Determine the (X, Y) coordinate at the center of the cell enclosing the given text.  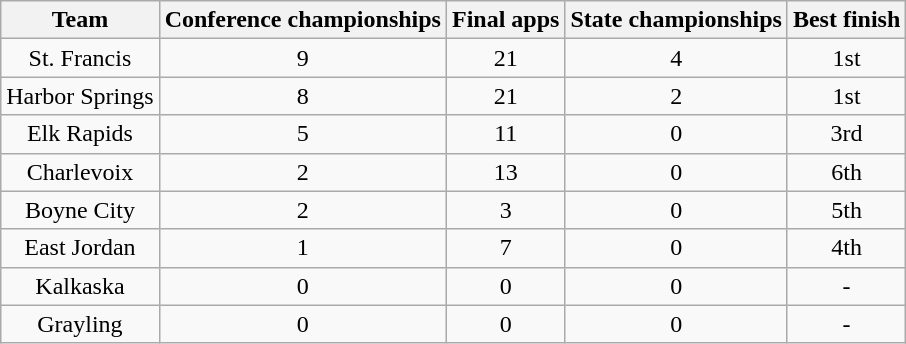
Grayling (80, 324)
Best finish (846, 20)
8 (302, 96)
Boyne City (80, 210)
7 (505, 248)
9 (302, 58)
6th (846, 172)
Conference championships (302, 20)
Harbor Springs (80, 96)
4th (846, 248)
Team (80, 20)
3rd (846, 134)
13 (505, 172)
Charlevoix (80, 172)
5 (302, 134)
4 (676, 58)
East Jordan (80, 248)
Elk Rapids (80, 134)
5th (846, 210)
Final apps (505, 20)
1 (302, 248)
State championships (676, 20)
11 (505, 134)
St. Francis (80, 58)
Kalkaska (80, 286)
3 (505, 210)
